Capture the cell that displays the provided text and extract its (x, y) central coordinate. 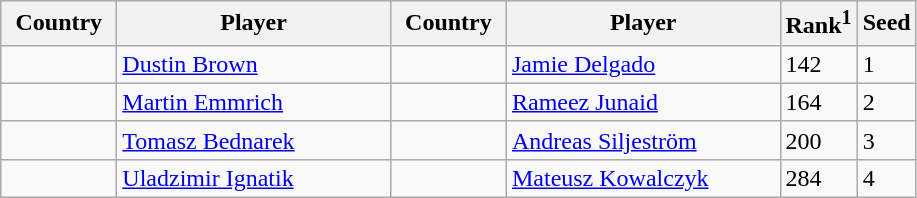
200 (818, 140)
Rank1 (818, 24)
Rameez Junaid (643, 102)
1 (886, 64)
284 (818, 178)
Tomasz Bednarek (254, 140)
2 (886, 102)
Dustin Brown (254, 64)
164 (818, 102)
3 (886, 140)
4 (886, 178)
Seed (886, 24)
Jamie Delgado (643, 64)
Uladzimir Ignatik (254, 178)
Mateusz Kowalczyk (643, 178)
Andreas Siljeström (643, 140)
142 (818, 64)
Martin Emmrich (254, 102)
